Detect which cell encompasses the target text, then output its [x, y] center coordinate. 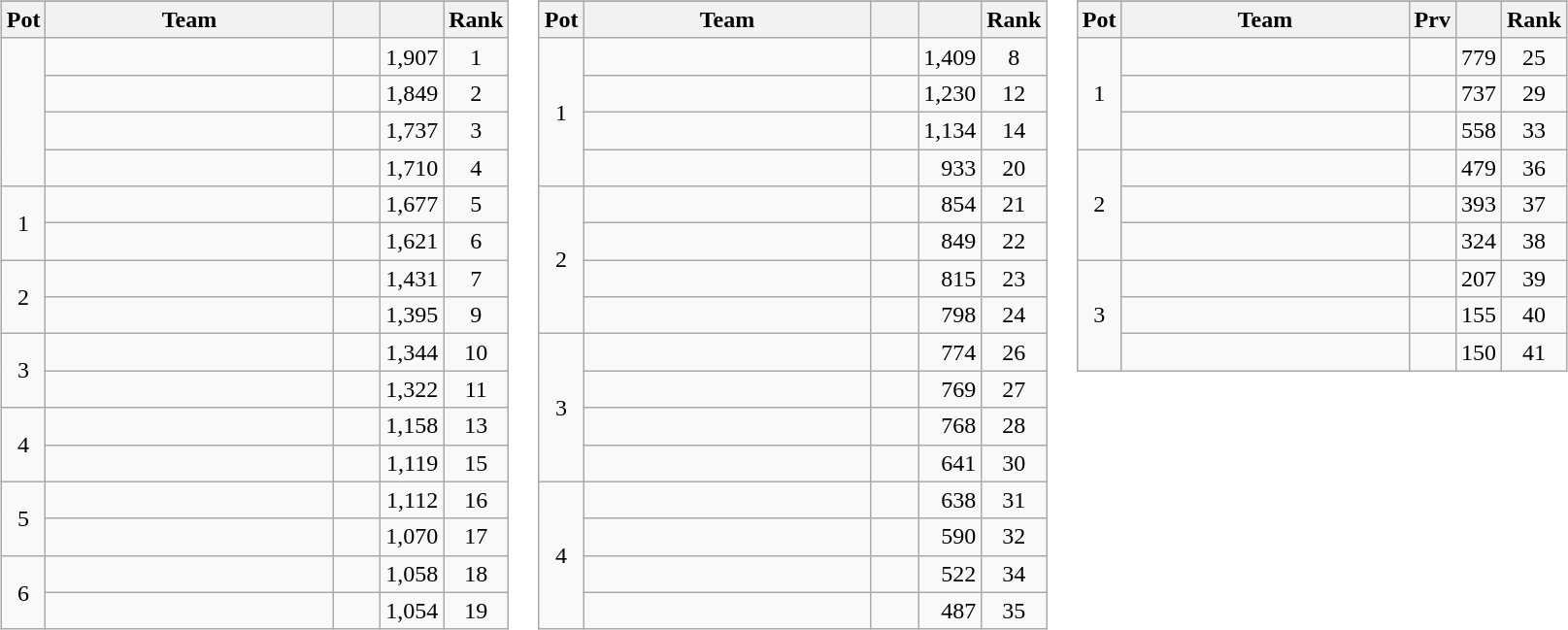
15 [476, 463]
558 [1478, 130]
1,621 [412, 242]
41 [1534, 352]
37 [1534, 205]
1,134 [950, 130]
1,322 [412, 389]
26 [1014, 352]
798 [950, 315]
36 [1534, 168]
1,058 [412, 574]
14 [1014, 130]
393 [1478, 205]
21 [1014, 205]
Prv [1432, 19]
35 [1014, 611]
155 [1478, 315]
27 [1014, 389]
30 [1014, 463]
11 [476, 389]
39 [1534, 279]
641 [950, 463]
1,409 [950, 56]
1,710 [412, 168]
29 [1534, 93]
1,054 [412, 611]
207 [1478, 279]
774 [950, 352]
1,677 [412, 205]
737 [1478, 93]
590 [950, 537]
22 [1014, 242]
1,230 [950, 93]
8 [1014, 56]
13 [476, 426]
487 [950, 611]
854 [950, 205]
16 [476, 500]
34 [1014, 574]
40 [1534, 315]
28 [1014, 426]
33 [1534, 130]
1,431 [412, 279]
23 [1014, 279]
1,158 [412, 426]
1,737 [412, 130]
324 [1478, 242]
1,112 [412, 500]
779 [1478, 56]
20 [1014, 168]
32 [1014, 537]
9 [476, 315]
1,119 [412, 463]
1,070 [412, 537]
815 [950, 279]
479 [1478, 168]
522 [950, 574]
10 [476, 352]
25 [1534, 56]
1,849 [412, 93]
12 [1014, 93]
1,344 [412, 352]
933 [950, 168]
18 [476, 574]
7 [476, 279]
19 [476, 611]
150 [1478, 352]
17 [476, 537]
1,907 [412, 56]
769 [950, 389]
849 [950, 242]
768 [950, 426]
38 [1534, 242]
31 [1014, 500]
638 [950, 500]
24 [1014, 315]
1,395 [412, 315]
